Return (X, Y) of the center of cell containing provided text 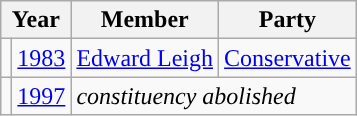
Party (288, 20)
Member (145, 20)
1997 (42, 96)
Conservative (288, 58)
1983 (42, 58)
constituency abolished (214, 96)
Edward Leigh (145, 58)
Year (36, 20)
